Pinpoint the cell where the given text exists, returning its (X, Y) midpoint coordinate. 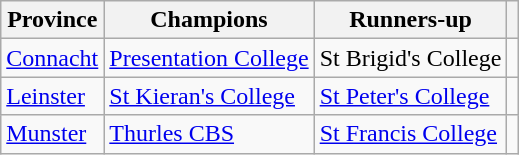
Connacht (52, 58)
Province (52, 20)
Munster (52, 134)
Presentation College (209, 58)
Thurles CBS (209, 134)
Leinster (52, 96)
St Brigid's College (410, 58)
St Peter's College (410, 96)
St Kieran's College (209, 96)
St Francis College (410, 134)
Runners-up (410, 20)
Champions (209, 20)
